From the cell containing the given text, extract its center point as [x, y] coordinate. 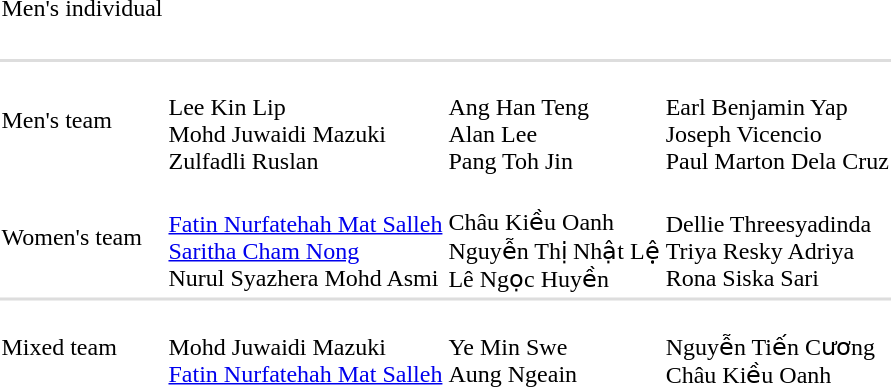
Men's team [82, 120]
Lee Kin LipMohd Juwaidi MazukiZulfadli Ruslan [306, 120]
Ang Han TengAlan LeePang Toh Jin [554, 120]
Châu Kiều OanhNguyễn Thị Nhật LệLê Ngọc Huyền [554, 237]
Dellie ThreesyadindaTriya Resky AdriyaRona Siska Sari [777, 237]
Women's team [82, 237]
Earl Benjamin YapJoseph VicencioPaul Marton Dela Cruz [777, 120]
Fatin Nurfatehah Mat SallehSaritha Cham NongNurul Syazhera Mohd Asmi [306, 237]
